Identify which cell holds the provided text, then report its [x, y] central coordinate. 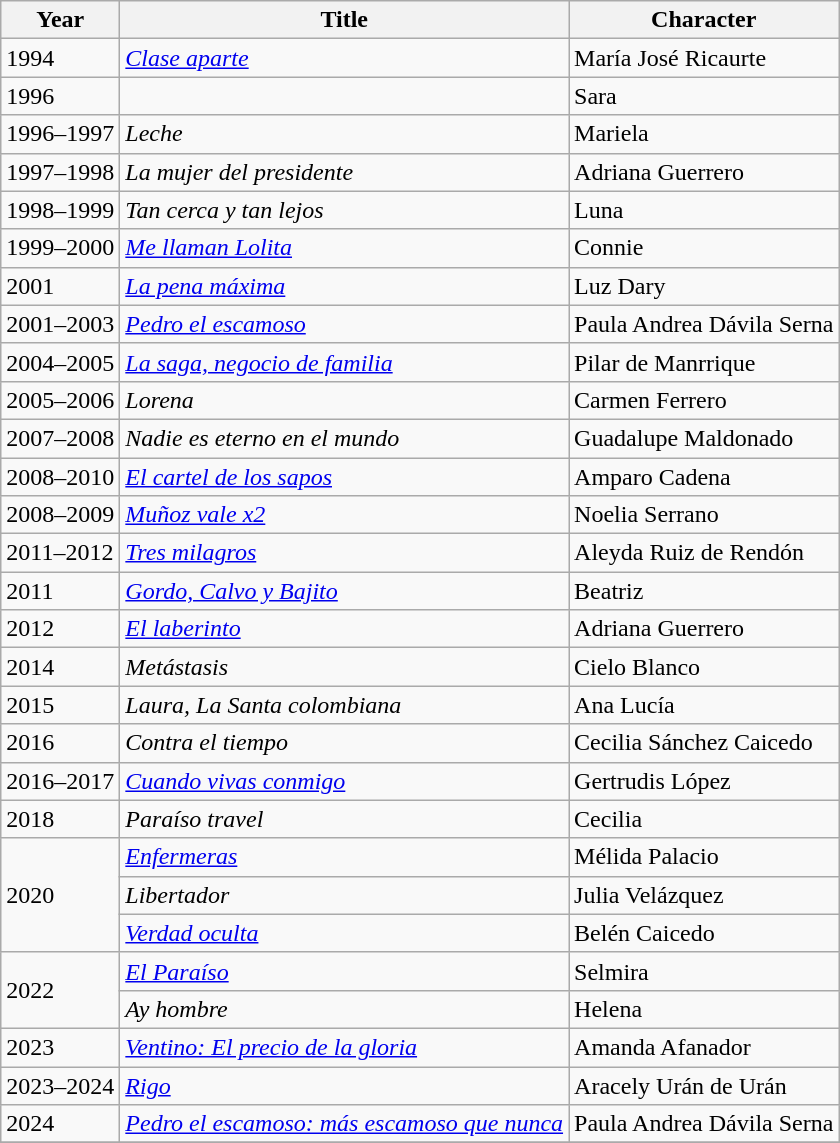
Ay hombre [344, 1009]
Sara [704, 96]
2011 [60, 591]
Aracely Urán de Urán [704, 1085]
Connie [704, 248]
Aleyda Ruiz de Rendón [704, 553]
2005–2006 [60, 400]
Enfermeras [344, 857]
Pedro el escamoso [344, 324]
1996 [60, 96]
2016–2017 [60, 781]
Julia Velázquez [704, 895]
Mélida Palacio [704, 857]
Selmira [704, 971]
Title [344, 20]
2022 [60, 990]
Guadalupe Maldonado [704, 438]
Cuando vivas conmigo [344, 781]
Muñoz vale x2 [344, 515]
Lorena [344, 400]
Cecilia [704, 819]
Clase aparte [344, 58]
Gertrudis López [704, 781]
Ana Lucía [704, 705]
Helena [704, 1009]
2020 [60, 895]
Amanda Afanador [704, 1047]
El Paraíso [344, 971]
Luz Dary [704, 286]
La saga, negocio de familia [344, 362]
Carmen Ferrero [704, 400]
1998–1999 [60, 210]
Belén Caicedo [704, 933]
Rigo [344, 1085]
Luna [704, 210]
2023 [60, 1047]
1997–1998 [60, 172]
2016 [60, 743]
Laura, La Santa colombiana [344, 705]
Metástasis [344, 667]
2011–2012 [60, 553]
La pena máxima [344, 286]
Noelia Serrano [704, 515]
2001 [60, 286]
Me llaman Lolita [344, 248]
Nadie es eterno en el mundo [344, 438]
Mariela [704, 134]
1996–1997 [60, 134]
2012 [60, 629]
Cielo Blanco [704, 667]
2023–2024 [60, 1085]
Gordo, Calvo y Bajito [344, 591]
Beatriz [704, 591]
Paraíso travel [344, 819]
1999–2000 [60, 248]
2014 [60, 667]
Contra el tiempo [344, 743]
2001–2003 [60, 324]
2007–2008 [60, 438]
La mujer del presidente [344, 172]
2024 [60, 1124]
Leche [344, 134]
Cecilia Sánchez Caicedo [704, 743]
Year [60, 20]
María José Ricaurte [704, 58]
Ventino: El precio de la gloria [344, 1047]
Pedro el escamoso: más escamoso que nunca [344, 1124]
2008–2009 [60, 515]
Tan cerca y tan lejos [344, 210]
El cartel de los sapos [344, 477]
Character [704, 20]
Verdad oculta [344, 933]
2015 [60, 705]
1994 [60, 58]
2004–2005 [60, 362]
El laberinto [344, 629]
Pilar de Manrrique [704, 362]
Tres milagros [344, 553]
2008–2010 [60, 477]
Amparo Cadena [704, 477]
Libertador [344, 895]
2018 [60, 819]
